Locate the cell with the specified text and output its (x, y) center coordinate. 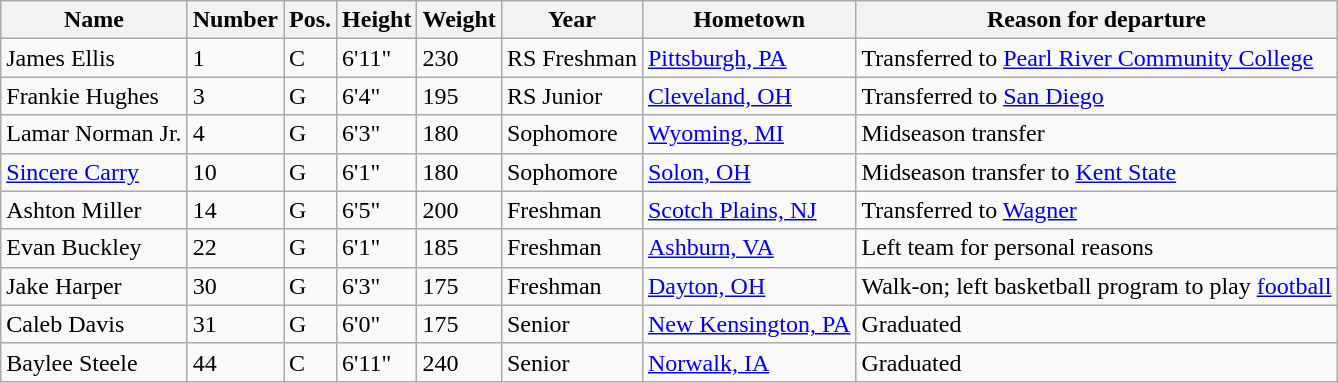
Midseason transfer (1096, 134)
Baylee Steele (94, 362)
Transferred to Wagner (1096, 210)
Weight (459, 20)
6'5" (377, 210)
Hometown (749, 20)
Ashton Miller (94, 210)
44 (235, 362)
14 (235, 210)
Midseason transfer to Kent State (1096, 172)
Pos. (310, 20)
1 (235, 58)
3 (235, 96)
RS Freshman (572, 58)
30 (235, 286)
6'4" (377, 96)
Year (572, 20)
6'0" (377, 324)
Ashburn, VA (749, 248)
Reason for departure (1096, 20)
22 (235, 248)
Number (235, 20)
Frankie Hughes (94, 96)
RS Junior (572, 96)
Cleveland, OH (749, 96)
185 (459, 248)
Jake Harper (94, 286)
New Kensington, PA (749, 324)
Walk-on; left basketball program to play football (1096, 286)
Caleb Davis (94, 324)
Transferred to San Diego (1096, 96)
Pittsburgh, PA (749, 58)
240 (459, 362)
230 (459, 58)
Left team for personal reasons (1096, 248)
Dayton, OH (749, 286)
Name (94, 20)
Lamar Norman Jr. (94, 134)
Wyoming, MI (749, 134)
200 (459, 210)
Height (377, 20)
195 (459, 96)
Evan Buckley (94, 248)
Norwalk, IA (749, 362)
James Ellis (94, 58)
10 (235, 172)
Scotch Plains, NJ (749, 210)
31 (235, 324)
Solon, OH (749, 172)
Sincere Carry (94, 172)
Transferred to Pearl River Community College (1096, 58)
4 (235, 134)
